Extract the (x, y) coordinate from the center of the cell holding the provided text.  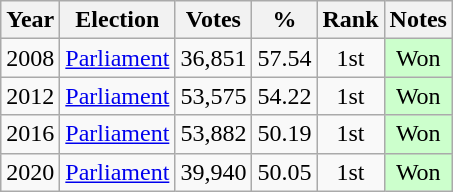
Notes (418, 20)
Election (118, 20)
2012 (30, 96)
Votes (214, 20)
54.22 (284, 96)
57.54 (284, 58)
Rank (350, 20)
2016 (30, 134)
2008 (30, 58)
39,940 (214, 172)
53,575 (214, 96)
Year (30, 20)
36,851 (214, 58)
53,882 (214, 134)
% (284, 20)
50.19 (284, 134)
2020 (30, 172)
50.05 (284, 172)
